Pinpoint the cell where the given text exists, returning its (X, Y) midpoint coordinate. 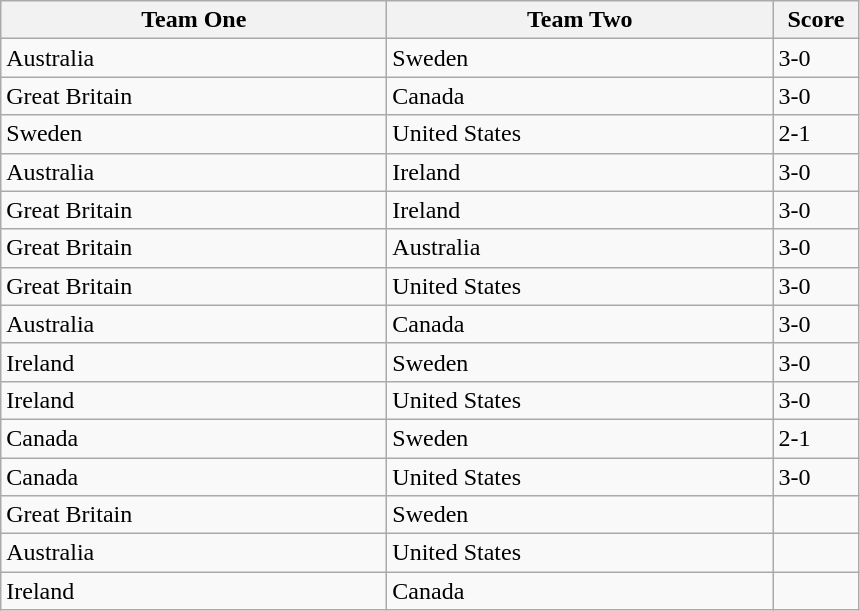
Team One (194, 20)
Team Two (580, 20)
Score (816, 20)
